Determine the (X, Y) coordinate at the center of the cell enclosing the given text.  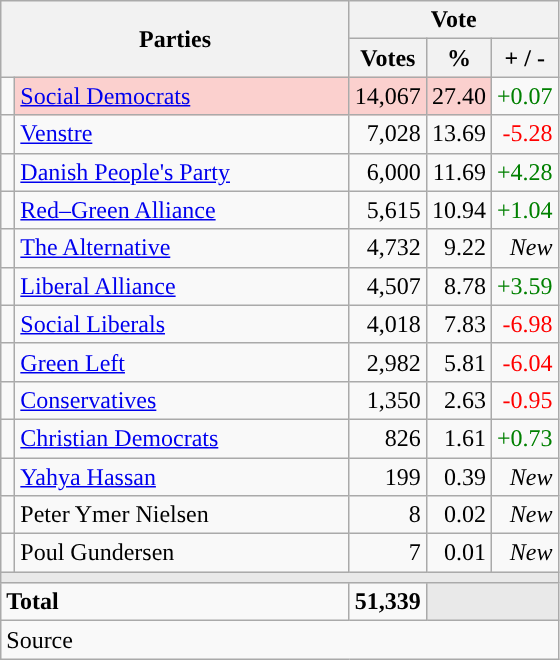
4,018 (388, 324)
Danish People's Party (182, 172)
8.78 (458, 286)
+3.59 (524, 286)
+ / - (524, 58)
-0.95 (524, 400)
Votes (388, 58)
Source (280, 640)
Yahya Hassan (182, 477)
% (458, 58)
4,507 (388, 286)
9.22 (458, 248)
7,028 (388, 134)
199 (388, 477)
Poul Gundersen (182, 553)
-5.28 (524, 134)
4,732 (388, 248)
Social Democrats (182, 96)
Parties (176, 39)
Peter Ymer Nielsen (182, 515)
0.02 (458, 515)
11.69 (458, 172)
Venstre (182, 134)
1,350 (388, 400)
2.63 (458, 400)
5.81 (458, 362)
Red–Green Alliance (182, 210)
826 (388, 438)
Vote (454, 20)
0.01 (458, 553)
Conservatives (182, 400)
Christian Democrats (182, 438)
7.83 (458, 324)
10.94 (458, 210)
6,000 (388, 172)
-6.04 (524, 362)
7 (388, 553)
8 (388, 515)
+0.73 (524, 438)
+1.04 (524, 210)
Social Liberals (182, 324)
5,615 (388, 210)
-6.98 (524, 324)
51,339 (388, 602)
+4.28 (524, 172)
Green Left (182, 362)
27.40 (458, 96)
1.61 (458, 438)
+0.07 (524, 96)
13.69 (458, 134)
14,067 (388, 96)
0.39 (458, 477)
The Alternative (182, 248)
Liberal Alliance (182, 286)
Total (176, 602)
2,982 (388, 362)
